Capture the cell that displays the provided text and extract its [X, Y] central coordinate. 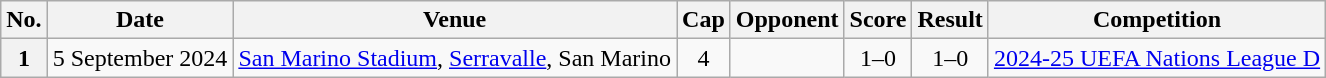
1 [24, 58]
San Marino Stadium, Serravalle, San Marino [455, 58]
5 September 2024 [140, 58]
Cap [704, 20]
No. [24, 20]
Opponent [787, 20]
Score [878, 20]
Venue [455, 20]
Date [140, 20]
Competition [1156, 20]
2024-25 UEFA Nations League D [1156, 58]
4 [704, 58]
Result [950, 20]
